Pinpoint the cell where the given text exists, returning its [X, Y] midpoint coordinate. 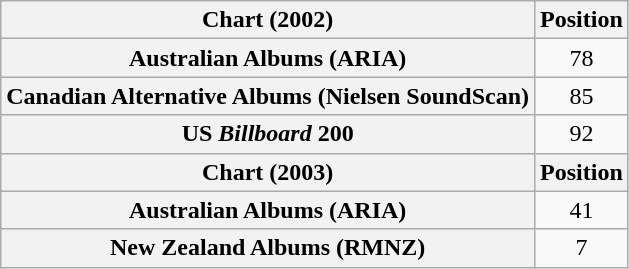
Chart (2002) [268, 20]
41 [582, 210]
US Billboard 200 [268, 134]
92 [582, 134]
7 [582, 248]
Chart (2003) [268, 172]
85 [582, 96]
78 [582, 58]
New Zealand Albums (RMNZ) [268, 248]
Canadian Alternative Albums (Nielsen SoundScan) [268, 96]
